Provide the [x, y] coordinate of the cell's center where the given text is located.  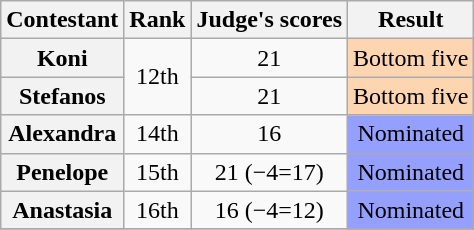
Anastasia [62, 210]
16th [158, 210]
Koni [62, 58]
Stefanos [62, 96]
14th [158, 134]
16 [270, 134]
Judge's scores [270, 20]
Rank [158, 20]
Result [411, 20]
12th [158, 77]
Penelope [62, 172]
21 (−4=17) [270, 172]
16 (−4=12) [270, 210]
Alexandra [62, 134]
15th [158, 172]
Contestant [62, 20]
